Return (X, Y) of the center of cell containing provided text 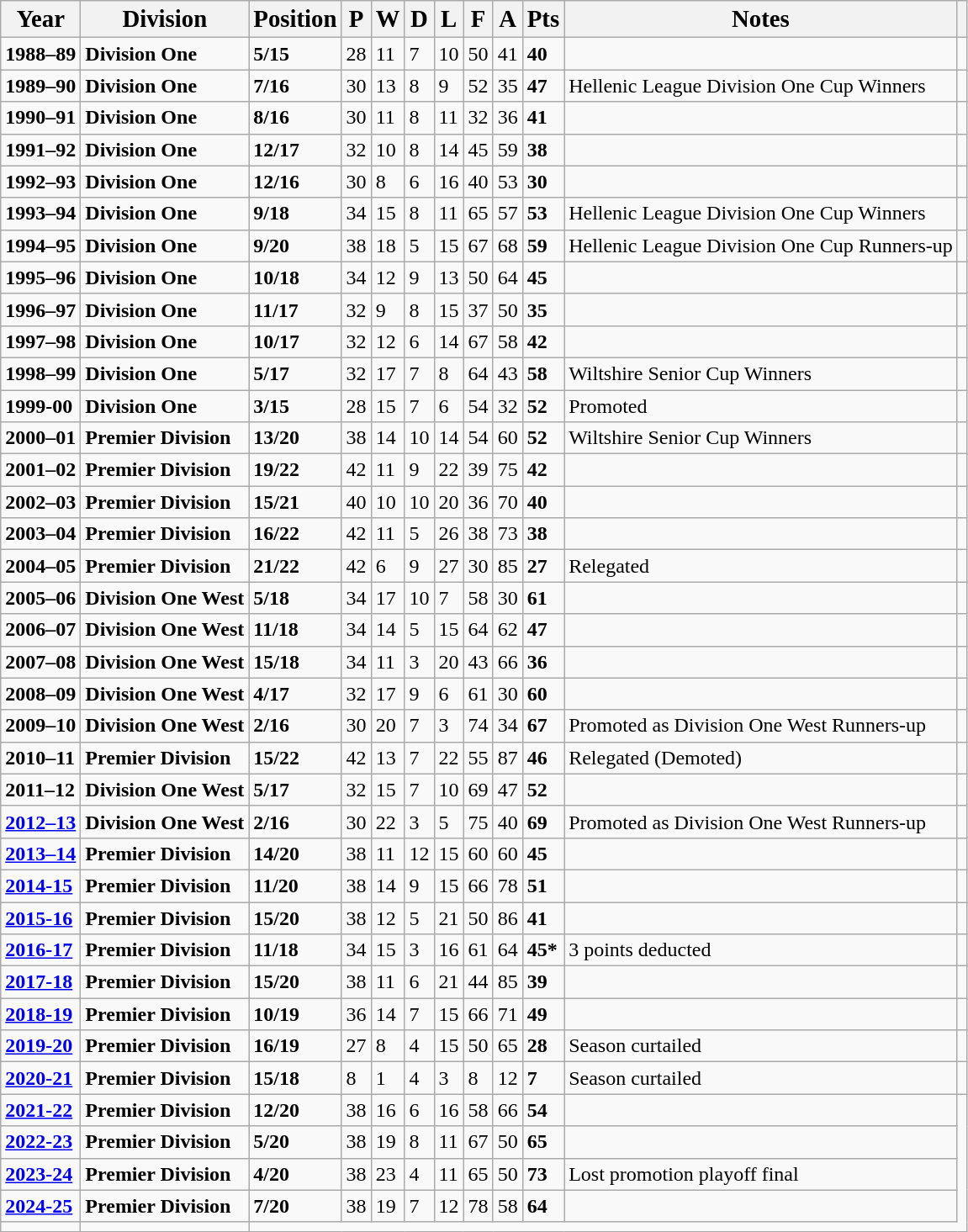
F (478, 19)
1996–97 (40, 309)
70 (508, 502)
2002–03 (40, 502)
Position (295, 19)
15/22 (295, 758)
10/17 (295, 341)
1988–89 (40, 54)
57 (508, 214)
12/20 (295, 1110)
1995–96 (40, 278)
4/20 (295, 1174)
1992–93 (40, 182)
9/18 (295, 214)
7/20 (295, 1206)
5/20 (295, 1142)
2019-20 (40, 1046)
2023-24 (40, 1174)
71 (508, 1014)
10/18 (295, 278)
23 (388, 1174)
A (508, 19)
Lost promotion playoff final (761, 1174)
16/19 (295, 1046)
2012–13 (40, 822)
Relegated (761, 566)
16/22 (295, 534)
Division (165, 19)
1998–99 (40, 373)
2020-21 (40, 1078)
2014-15 (40, 886)
2003–04 (40, 534)
7/16 (295, 86)
L (449, 19)
21/22 (295, 566)
2016-17 (40, 950)
2015-16 (40, 917)
2022-23 (40, 1142)
11/17 (295, 309)
1990–91 (40, 118)
1994–95 (40, 246)
Relegated (Demoted) (761, 758)
2004–05 (40, 566)
2008–09 (40, 694)
86 (508, 917)
3/15 (295, 406)
46 (543, 758)
62 (508, 630)
4/17 (295, 694)
10/19 (295, 1014)
8/16 (295, 118)
Hellenic League Division One Cup Runners-up (761, 246)
87 (508, 758)
68 (508, 246)
2001–02 (40, 470)
D (419, 19)
1 (388, 1078)
14/20 (295, 854)
11/20 (295, 886)
1997–98 (40, 341)
2021-22 (40, 1110)
44 (478, 982)
2007–08 (40, 662)
55 (478, 758)
74 (478, 726)
37 (478, 309)
2009–10 (40, 726)
3 points deducted (761, 950)
2018-19 (40, 1014)
1999-00 (40, 406)
15/21 (295, 502)
49 (543, 1014)
1993–94 (40, 214)
W (388, 19)
2013–14 (40, 854)
2006–07 (40, 630)
45* (543, 950)
1989–90 (40, 86)
2024-25 (40, 1206)
9/20 (295, 246)
Promoted (761, 406)
51 (543, 886)
12/17 (295, 150)
Pts (543, 19)
13/20 (295, 438)
5/15 (295, 54)
2000–01 (40, 438)
26 (449, 534)
2010–11 (40, 758)
P (357, 19)
2005–06 (40, 598)
Year (40, 19)
2011–12 (40, 790)
1991–92 (40, 150)
12/16 (295, 182)
Notes (761, 19)
5/18 (295, 598)
18 (388, 246)
19/22 (295, 470)
2017-18 (40, 982)
